Detect which cell encompasses the target text, then output its (x, y) center coordinate. 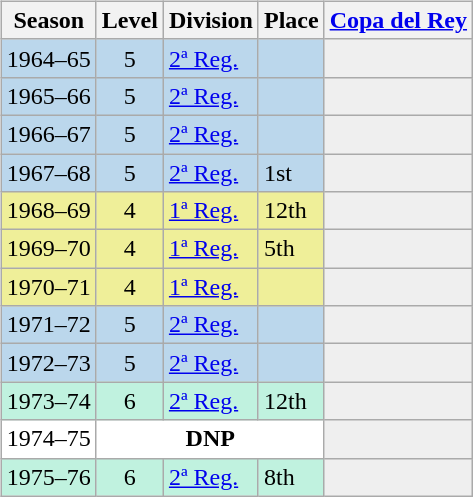
DNP (210, 439)
1968–69 (48, 211)
Place (291, 20)
1975–76 (48, 477)
1965–66 (48, 96)
1st (291, 173)
Season (48, 20)
1972–73 (48, 363)
1973–74 (48, 401)
1974–75 (48, 439)
1970–71 (48, 287)
Copa del Rey (398, 20)
1967–68 (48, 173)
1971–72 (48, 325)
1966–67 (48, 134)
8th (291, 477)
Level (130, 20)
1964–65 (48, 58)
Division (210, 20)
1969–70 (48, 249)
5th (291, 249)
